Find where the given text appears and provide that cell's center as (x, y) coordinate. 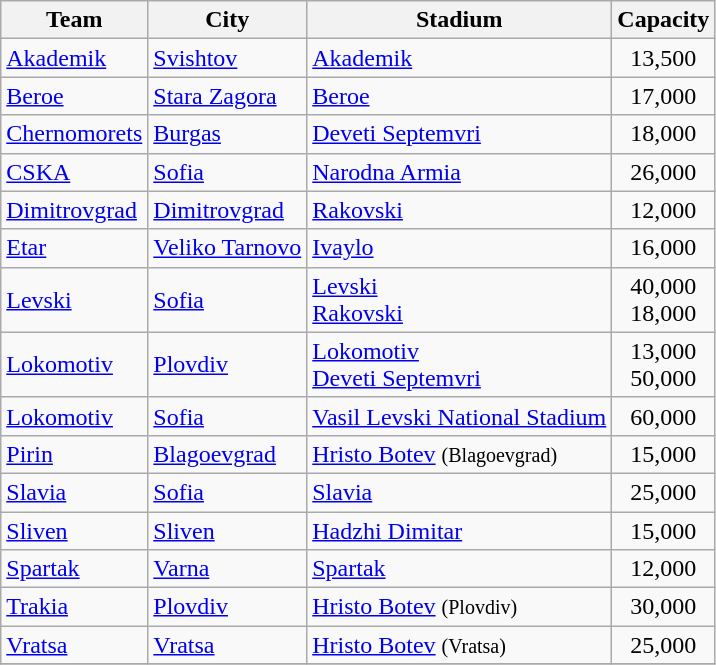
LevskiRakovski (460, 300)
Svishtov (228, 58)
LokomotivDeveti Septemvri (460, 364)
Levski (74, 300)
Etar (74, 248)
Chernomorets (74, 134)
16,000 (664, 248)
Trakia (74, 607)
Hadzhi Dimitar (460, 531)
13,500 (664, 58)
60,000 (664, 416)
Team (74, 20)
CSKA (74, 172)
Stadium (460, 20)
Rakovski (460, 210)
Pirin (74, 454)
Deveti Septemvri (460, 134)
Veliko Tarnovo (228, 248)
26,000 (664, 172)
Stara Zagora (228, 96)
Varna (228, 569)
13,00050,000 (664, 364)
City (228, 20)
Capacity (664, 20)
Hristo Botev (Plovdiv) (460, 607)
Blagoevgrad (228, 454)
17,000 (664, 96)
Burgas (228, 134)
30,000 (664, 607)
Hristo Botev (Blagoevgrad) (460, 454)
18,000 (664, 134)
Hristo Botev (Vratsa) (460, 645)
Ivaylo (460, 248)
40,00018,000 (664, 300)
Vasil Levski National Stadium (460, 416)
Narodna Armia (460, 172)
